Detect which cell encompasses the target text, then output its (x, y) center coordinate. 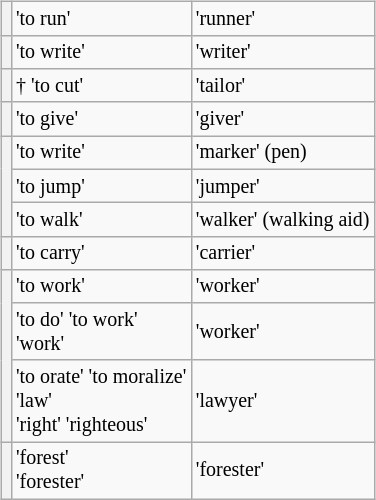
'giver' (282, 118)
'to give' (101, 118)
'runner' (282, 18)
'to run' (101, 18)
'tailor' (282, 86)
'forester' (282, 470)
'to work' (101, 286)
'to orate' 'to moralize' 'law' 'right' 'righteous' (101, 400)
'marker' (pen) (282, 152)
'to carry' (101, 252)
'to jump' (101, 186)
'carrier' (282, 252)
'jumper' (282, 186)
'walker' (walking aid) (282, 220)
'to do' 'to work' 'work' (101, 332)
† 'to cut' (101, 86)
'to walk' (101, 220)
'writer' (282, 52)
'lawyer' (282, 400)
'forest' 'forester' (101, 470)
